Extract the (x, y) coordinate from the center of the cell holding the provided text.  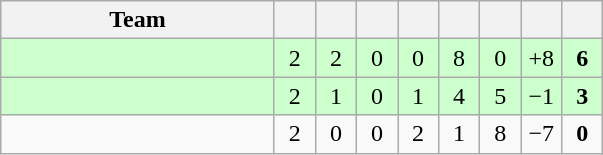
Team (138, 20)
4 (460, 96)
5 (500, 96)
3 (582, 96)
6 (582, 58)
−7 (542, 134)
−1 (542, 96)
+8 (542, 58)
